Capture the cell that displays the provided text and extract its [X, Y] central coordinate. 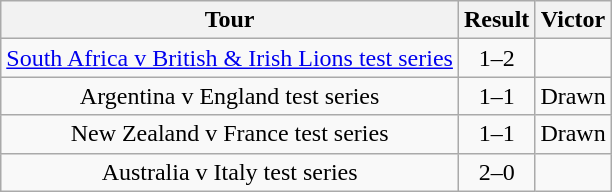
Victor [573, 20]
Tour [230, 20]
1–2 [496, 58]
Result [496, 20]
2–0 [496, 172]
New Zealand v France test series [230, 134]
Australia v Italy test series [230, 172]
South Africa v British & Irish Lions test series [230, 58]
Argentina v England test series [230, 96]
